From the cell containing the given text, extract its center point as (x, y) coordinate. 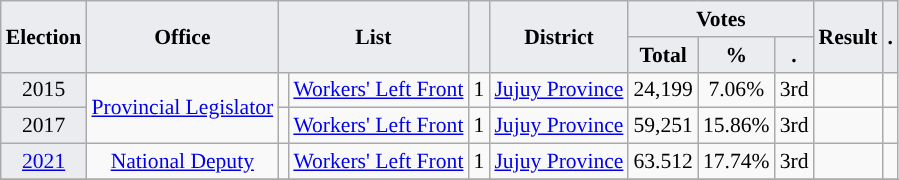
2021 (44, 162)
Votes (720, 19)
List (373, 36)
15.86% (736, 126)
7.06% (736, 90)
Result (848, 36)
Total (662, 55)
2017 (44, 126)
63.512 (662, 162)
Election (44, 36)
Office (182, 36)
2015 (44, 90)
59,251 (662, 126)
24,199 (662, 90)
National Deputy (182, 162)
Provincial Legislator (182, 108)
District (558, 36)
% (736, 55)
17.74% (736, 162)
